Extract the [X, Y] coordinate from the center of the cell holding the provided text.  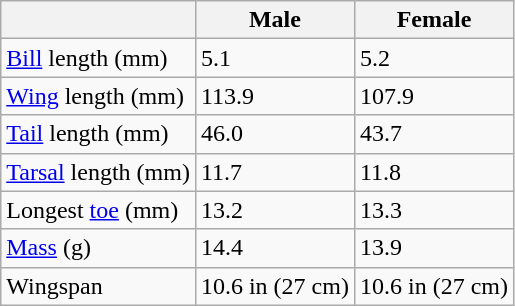
Male [274, 20]
Tarsal length (mm) [98, 172]
Wing length (mm) [98, 96]
Female [434, 20]
Longest toe (mm) [98, 210]
5.2 [434, 58]
43.7 [434, 134]
Mass (g) [98, 248]
107.9 [434, 96]
46.0 [274, 134]
5.1 [274, 58]
Wingspan [98, 286]
13.3 [434, 210]
13.2 [274, 210]
11.7 [274, 172]
11.8 [434, 172]
14.4 [274, 248]
Bill length (mm) [98, 58]
13.9 [434, 248]
Tail length (mm) [98, 134]
113.9 [274, 96]
